Find where the given text appears and provide that cell's center as [x, y] coordinate. 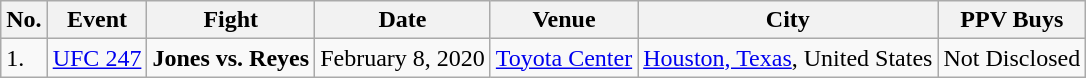
Not Disclosed [1012, 58]
City [788, 20]
UFC 247 [97, 58]
Event [97, 20]
No. [24, 20]
Venue [564, 20]
Jones vs. Reyes [231, 58]
Fight [231, 20]
PPV Buys [1012, 20]
February 8, 2020 [403, 58]
Toyota Center [564, 58]
Date [403, 20]
1. [24, 58]
Houston, Texas, United States [788, 58]
